For the text-containing cell, return its midpoint in [X, Y] coordinate format. 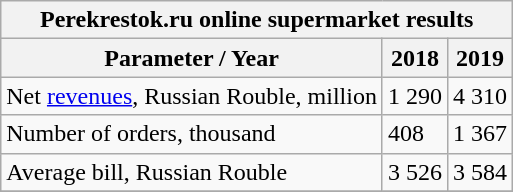
Perekrestok.ru online supermarket results [257, 20]
2019 [480, 58]
408 [414, 134]
3 526 [414, 172]
Number of orders, thousand [192, 134]
2018 [414, 58]
1 367 [480, 134]
Net revenues, Russian Rouble, million [192, 96]
Average bill, Russian Rouble [192, 172]
1 290 [414, 96]
Parameter / Year [192, 58]
3 584 [480, 172]
4 310 [480, 96]
